Identify which cell holds the provided text, then report its (x, y) central coordinate. 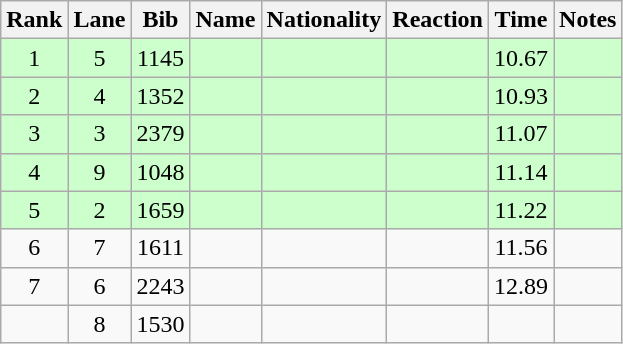
2243 (160, 286)
1145 (160, 58)
1659 (160, 210)
Rank (34, 20)
Nationality (324, 20)
1530 (160, 324)
10.67 (520, 58)
Lane (100, 20)
1352 (160, 96)
11.07 (520, 134)
12.89 (520, 286)
1048 (160, 172)
Name (226, 20)
Reaction (438, 20)
11.56 (520, 248)
11.14 (520, 172)
8 (100, 324)
Bib (160, 20)
Notes (588, 20)
Time (520, 20)
11.22 (520, 210)
10.93 (520, 96)
1611 (160, 248)
2379 (160, 134)
9 (100, 172)
1 (34, 58)
